From the cell containing the given text, extract its center point as (X, Y) coordinate. 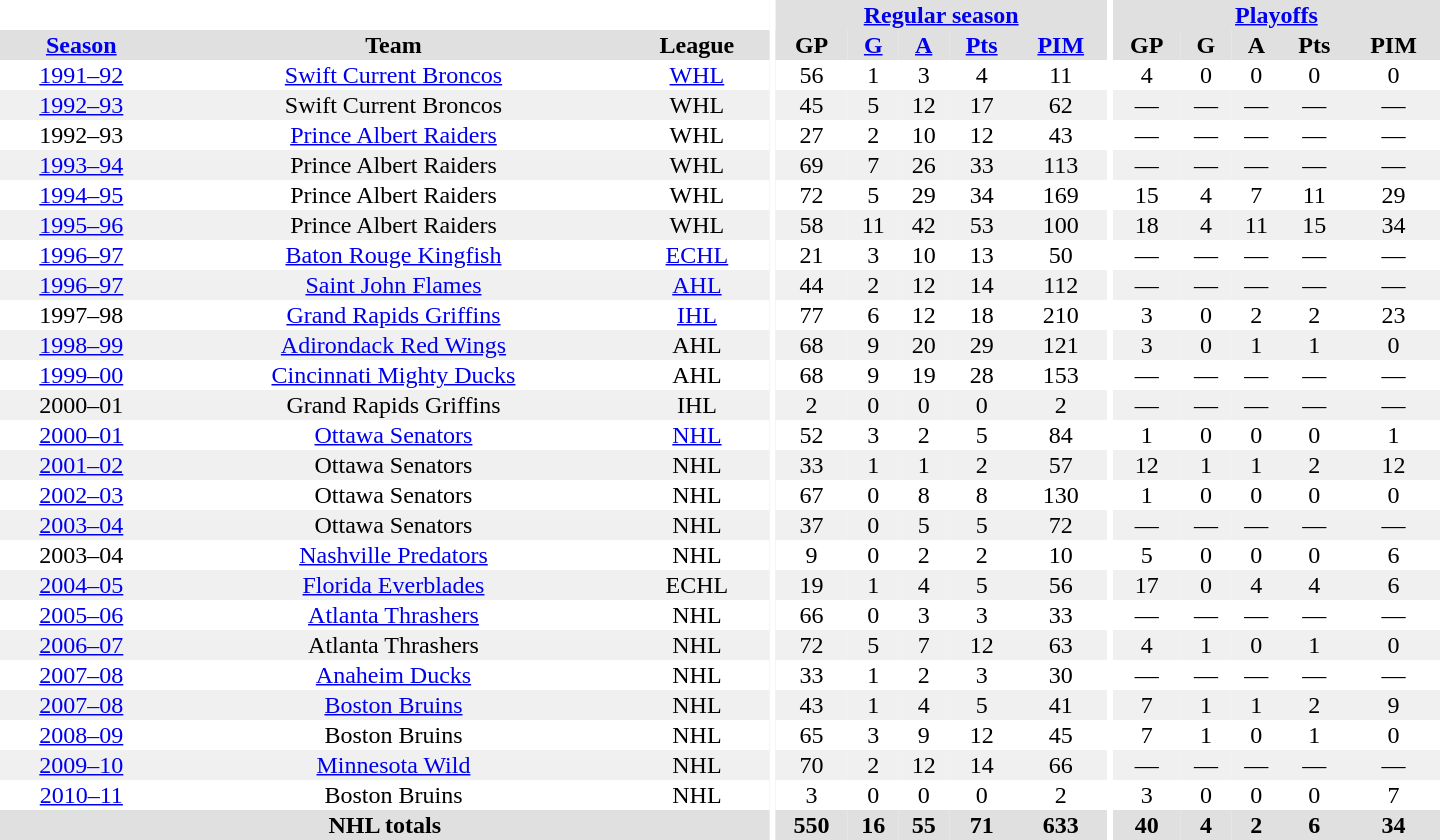
57 (1060, 465)
65 (812, 735)
Saint John Flames (394, 285)
1991–92 (82, 75)
NHL totals (385, 825)
Anaheim Ducks (394, 675)
2006–07 (82, 645)
77 (812, 315)
21 (812, 255)
30 (1060, 675)
2002–03 (82, 495)
71 (982, 825)
27 (812, 135)
58 (812, 225)
130 (1060, 495)
169 (1060, 195)
1993–94 (82, 165)
50 (1060, 255)
52 (812, 435)
1997–98 (82, 315)
44 (812, 285)
69 (812, 165)
28 (982, 375)
2008–09 (82, 735)
2009–10 (82, 765)
23 (1394, 315)
2010–11 (82, 795)
13 (982, 255)
Team (394, 45)
41 (1060, 705)
70 (812, 765)
Baton Rouge Kingfish (394, 255)
2001–02 (82, 465)
1994–95 (82, 195)
37 (812, 525)
26 (923, 165)
1999–00 (82, 375)
40 (1147, 825)
63 (1060, 645)
153 (1060, 375)
Florida Everblades (394, 585)
2005–06 (82, 615)
1998–99 (82, 345)
Season (82, 45)
Playoffs (1276, 15)
550 (812, 825)
1995–96 (82, 225)
2004–05 (82, 585)
League (696, 45)
20 (923, 345)
62 (1060, 105)
121 (1060, 345)
100 (1060, 225)
112 (1060, 285)
Cincinnati Mighty Ducks (394, 375)
633 (1060, 825)
42 (923, 225)
67 (812, 495)
53 (982, 225)
113 (1060, 165)
Nashville Predators (394, 555)
Adirondack Red Wings (394, 345)
55 (923, 825)
Minnesota Wild (394, 765)
16 (873, 825)
Regular season (941, 15)
84 (1060, 435)
210 (1060, 315)
